Search for the cell housing the specified text and yield its [x, y] center coordinate. 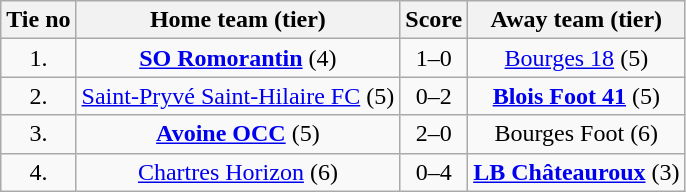
Avoine OCC (5) [238, 134]
0–2 [434, 96]
2–0 [434, 134]
3. [38, 134]
SO Romorantin (4) [238, 58]
Home team (tier) [238, 20]
Chartres Horizon (6) [238, 172]
1–0 [434, 58]
4. [38, 172]
Away team (tier) [576, 20]
1. [38, 58]
Tie no [38, 20]
Bourges Foot (6) [576, 134]
Bourges 18 (5) [576, 58]
LB Châteauroux (3) [576, 172]
0–4 [434, 172]
2. [38, 96]
Blois Foot 41 (5) [576, 96]
Score [434, 20]
Saint-Pryvé Saint-Hilaire FC (5) [238, 96]
